Output the (X, Y) coordinate of the center of the cell containing the given text.  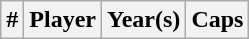
# (12, 20)
Player (63, 20)
Caps (218, 20)
Year(s) (144, 20)
